Return [x, y] of the center of cell containing provided text 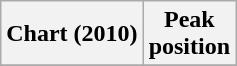
Peakposition [189, 34]
Chart (2010) [72, 34]
